Return [X, Y] of the center of cell containing provided text 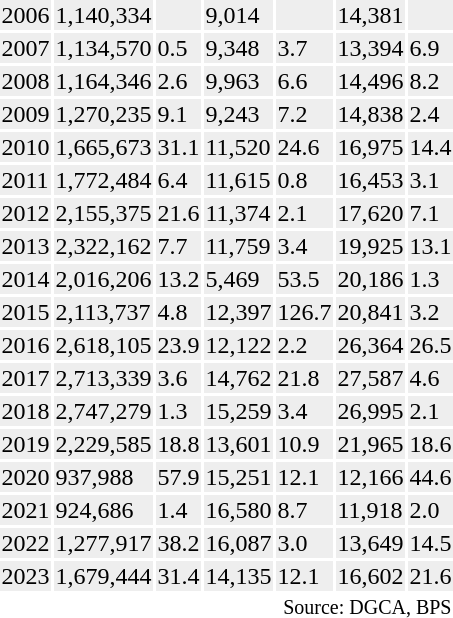
2.0 [430, 510]
14,381 [370, 15]
2,747,279 [104, 411]
26,995 [370, 411]
0.8 [304, 180]
6.9 [430, 48]
1,164,346 [104, 81]
16,580 [238, 510]
16,087 [238, 543]
7.7 [178, 246]
2009 [26, 114]
16,975 [370, 147]
17,620 [370, 213]
13,601 [238, 444]
13,649 [370, 543]
53.5 [304, 279]
1,270,235 [104, 114]
11,615 [238, 180]
13.1 [430, 246]
1,772,484 [104, 180]
2.6 [178, 81]
2013 [26, 246]
2019 [26, 444]
3.1 [430, 180]
2,229,585 [104, 444]
937,988 [104, 477]
14,838 [370, 114]
6.6 [304, 81]
1,665,673 [104, 147]
14,762 [238, 378]
44.6 [430, 477]
2011 [26, 180]
9.1 [178, 114]
11,918 [370, 510]
38.2 [178, 543]
2,713,339 [104, 378]
12,397 [238, 312]
7.1 [430, 213]
2012 [26, 213]
2010 [26, 147]
21.8 [304, 378]
3.7 [304, 48]
26.5 [430, 345]
2008 [26, 81]
13,394 [370, 48]
2020 [26, 477]
2.4 [430, 114]
14,135 [238, 576]
14.4 [430, 147]
12,166 [370, 477]
7.2 [304, 114]
1,134,570 [104, 48]
4.6 [430, 378]
8.2 [430, 81]
9,348 [238, 48]
24.6 [304, 147]
14.5 [430, 543]
11,520 [238, 147]
3.2 [430, 312]
16,453 [370, 180]
2015 [26, 312]
15,251 [238, 477]
31.1 [178, 147]
2,113,737 [104, 312]
19,925 [370, 246]
11,759 [238, 246]
2021 [26, 510]
11,374 [238, 213]
18.8 [178, 444]
12,122 [238, 345]
27,587 [370, 378]
2014 [26, 279]
2006 [26, 15]
1,140,334 [104, 15]
13.2 [178, 279]
2022 [26, 543]
2018 [26, 411]
2,322,162 [104, 246]
1,277,917 [104, 543]
9,014 [238, 15]
3.0 [304, 543]
0.5 [178, 48]
2.2 [304, 345]
3.6 [178, 378]
31.4 [178, 576]
8.7 [304, 510]
23.9 [178, 345]
1,679,444 [104, 576]
18.6 [430, 444]
2016 [26, 345]
9,963 [238, 81]
1.4 [178, 510]
2007 [26, 48]
6.4 [178, 180]
14,496 [370, 81]
2,016,206 [104, 279]
924,686 [104, 510]
2017 [26, 378]
5,469 [238, 279]
10.9 [304, 444]
9,243 [238, 114]
126.7 [304, 312]
20,841 [370, 312]
26,364 [370, 345]
4.8 [178, 312]
21,965 [370, 444]
20,186 [370, 279]
2,155,375 [104, 213]
15,259 [238, 411]
57.9 [178, 477]
2,618,105 [104, 345]
2023 [26, 576]
16,602 [370, 576]
